Extract the [x, y] coordinate from the center of the cell holding the provided text.  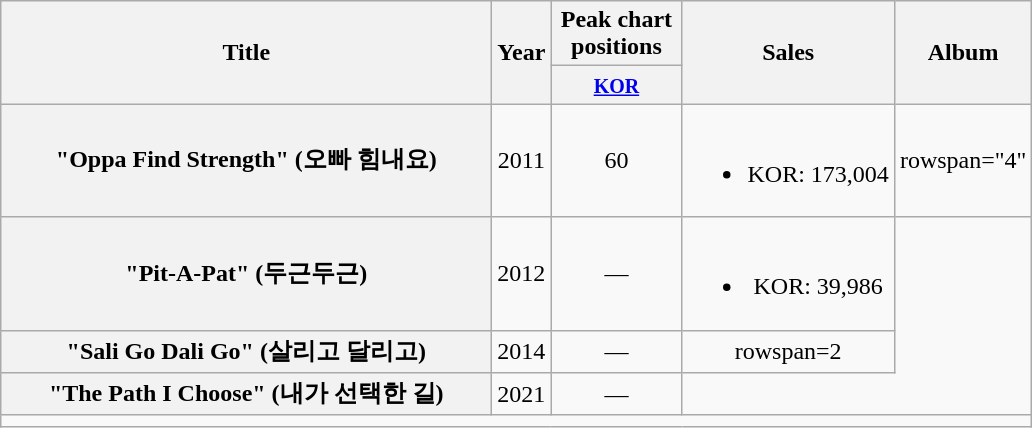
Title [246, 52]
60 [616, 160]
2012 [522, 274]
rowspan=2 [788, 352]
Sales [788, 52]
KOR: 173,004 [788, 160]
"Sali Go Dali Go" (살리고 달리고) [246, 352]
Album [963, 52]
rowspan="4" [963, 160]
"The Path I Choose" (내가 선택한 길) [246, 394]
KOR [616, 85]
"Pit-A-Pat" (두근두근) [246, 274]
2021 [522, 394]
2011 [522, 160]
2014 [522, 352]
Year [522, 52]
"Oppa Find Strength" (오빠 힘내요) [246, 160]
Peak chart positions [616, 34]
KOR: 39,986 [788, 274]
